For the text-containing cell, return its midpoint in [X, Y] coordinate format. 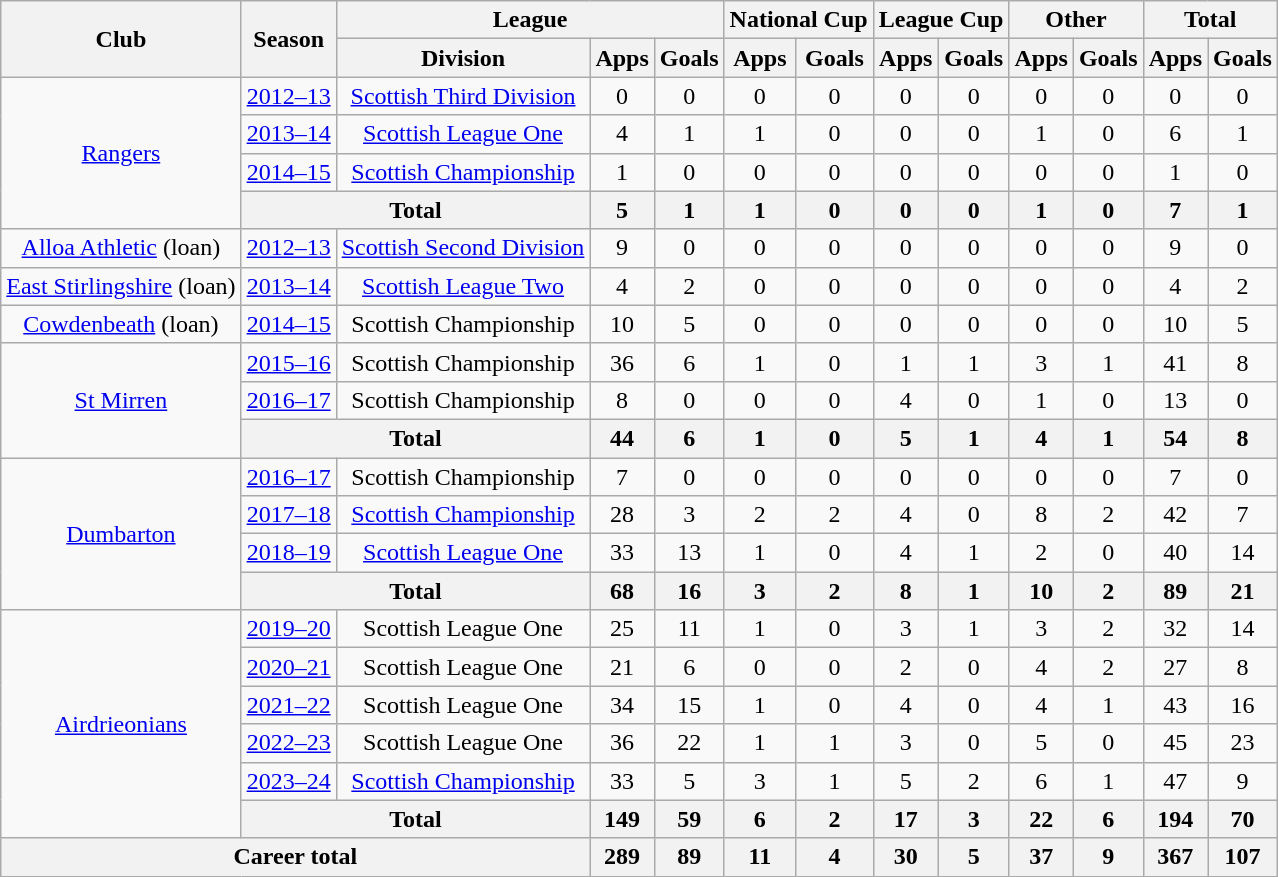
367 [1175, 857]
League [530, 20]
289 [622, 857]
National Cup [798, 20]
44 [622, 438]
45 [1175, 743]
41 [1175, 362]
30 [906, 857]
2017–18 [288, 515]
Scottish Second Division [463, 248]
Scottish League Two [463, 286]
Airdrieonians [121, 724]
Career total [296, 857]
32 [1175, 629]
2022–23 [288, 743]
107 [1243, 857]
Division [463, 58]
Rangers [121, 153]
34 [622, 705]
40 [1175, 553]
59 [689, 819]
17 [906, 819]
47 [1175, 781]
Cowdenbeath (loan) [121, 324]
2023–24 [288, 781]
54 [1175, 438]
2018–19 [288, 553]
Dumbarton [121, 534]
28 [622, 515]
37 [1041, 857]
Other [1076, 20]
2020–21 [288, 667]
25 [622, 629]
Alloa Athletic (loan) [121, 248]
42 [1175, 515]
27 [1175, 667]
East Stirlingshire (loan) [121, 286]
23 [1243, 743]
15 [689, 705]
Club [121, 39]
149 [622, 819]
70 [1243, 819]
2015–16 [288, 362]
League Cup [941, 20]
Scottish Third Division [463, 96]
194 [1175, 819]
2021–22 [288, 705]
43 [1175, 705]
St Mirren [121, 400]
68 [622, 591]
2019–20 [288, 629]
Season [288, 39]
